Scan for the cell matching the given text and deliver its [X, Y] coordinate at center. 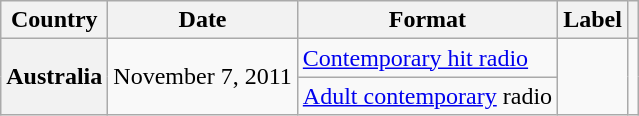
Adult contemporary radio [427, 96]
Date [202, 20]
Country [54, 20]
Label [593, 20]
Australia [54, 77]
Format [427, 20]
November 7, 2011 [202, 77]
Contemporary hit radio [427, 58]
